Search for the cell housing the specified text and yield its (x, y) center coordinate. 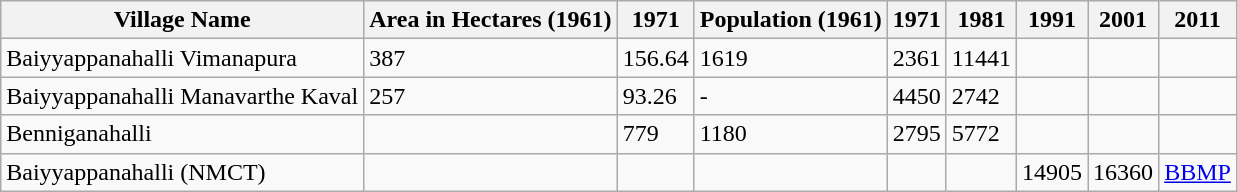
2361 (916, 58)
16360 (1124, 172)
BBMP (1198, 172)
2742 (981, 96)
93.26 (656, 96)
156.64 (656, 58)
Baiyyappanahalli Vimanapura (182, 58)
387 (490, 58)
Village Name (182, 20)
Baiyyappanahalli Manavarthe Kaval (182, 96)
4450 (916, 96)
11441 (981, 58)
5772 (981, 134)
1991 (1052, 20)
257 (490, 96)
Benniganahalli (182, 134)
1180 (790, 134)
14905 (1052, 172)
Population (1961) (790, 20)
- (790, 96)
Baiyyappanahalli (NMCT) (182, 172)
2001 (1124, 20)
Area in Hectares (1961) (490, 20)
2795 (916, 134)
2011 (1198, 20)
1981 (981, 20)
779 (656, 134)
1619 (790, 58)
